Identify which cell holds the provided text, then report its [x, y] central coordinate. 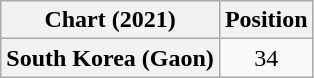
34 [266, 58]
Chart (2021) [110, 20]
South Korea (Gaon) [110, 58]
Position [266, 20]
